For the text-containing cell, return its midpoint in (X, Y) coordinate format. 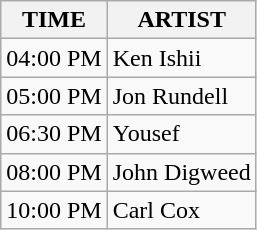
Carl Cox (182, 210)
Yousef (182, 134)
Jon Rundell (182, 96)
John Digweed (182, 172)
10:00 PM (54, 210)
05:00 PM (54, 96)
04:00 PM (54, 58)
TIME (54, 20)
Ken Ishii (182, 58)
ARTIST (182, 20)
08:00 PM (54, 172)
06:30 PM (54, 134)
